From the cell containing the given text, extract its center point as (x, y) coordinate. 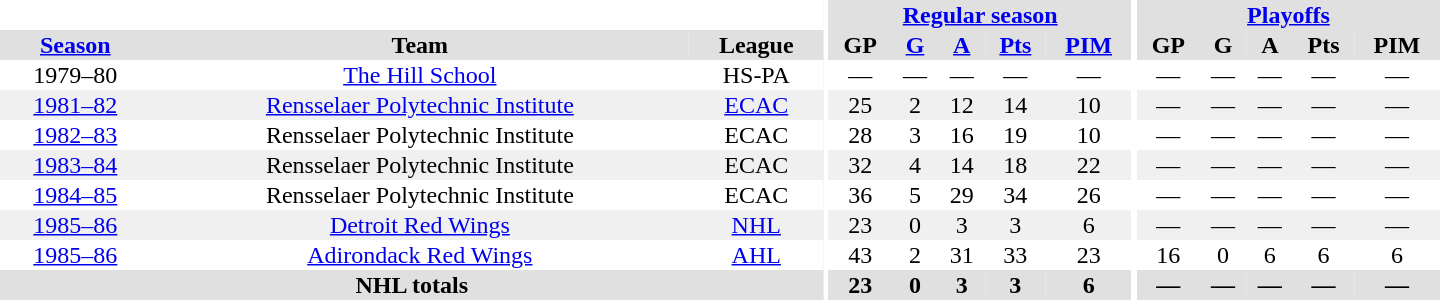
HS-PA (756, 75)
18 (1016, 165)
29 (962, 195)
4 (916, 165)
NHL totals (412, 285)
Season (76, 45)
28 (860, 135)
The Hill School (420, 75)
Regular season (980, 15)
5 (916, 195)
1983–84 (76, 165)
26 (1089, 195)
34 (1016, 195)
25 (860, 105)
AHL (756, 255)
1982–83 (76, 135)
12 (962, 105)
31 (962, 255)
43 (860, 255)
Playoffs (1288, 15)
Team (420, 45)
36 (860, 195)
NHL (756, 225)
League (756, 45)
19 (1016, 135)
1979–80 (76, 75)
32 (860, 165)
33 (1016, 255)
Adirondack Red Wings (420, 255)
1981–82 (76, 105)
1984–85 (76, 195)
22 (1089, 165)
Detroit Red Wings (420, 225)
